Determine the [X, Y] coordinate at the center of the cell enclosing the given text.  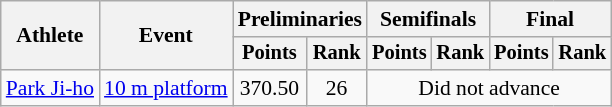
10 m platform [166, 88]
Semifinals [428, 19]
Did not advance [489, 88]
Final [550, 19]
26 [336, 88]
Athlete [50, 36]
Event [166, 36]
370.50 [270, 88]
Preliminaries [300, 19]
Park Ji-ho [50, 88]
